Detect which cell encompasses the target text, then output its (x, y) center coordinate. 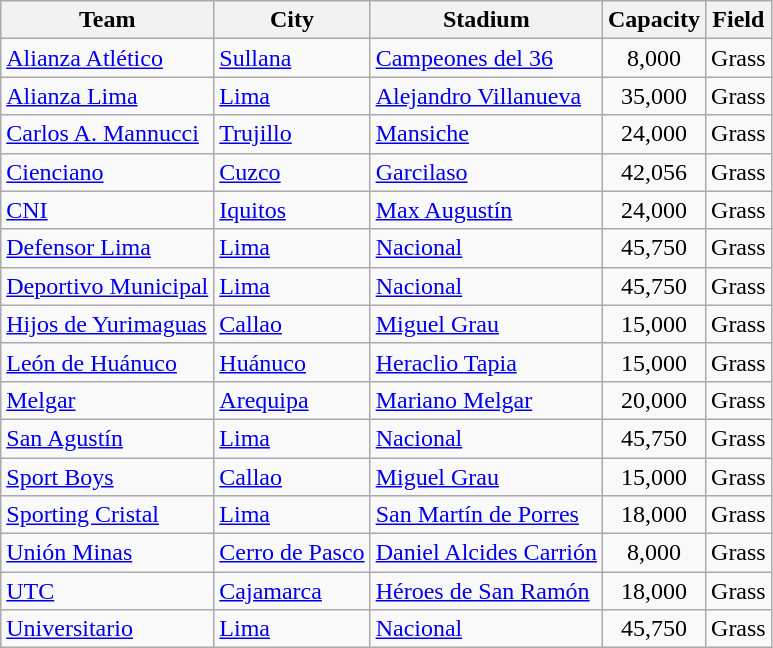
Cienciano (108, 172)
Max Augustín (486, 210)
Hijos de Yurimaguas (108, 324)
Alianza Lima (108, 96)
Field (739, 20)
Alianza Atlético (108, 58)
Garcilaso (486, 172)
Trujillo (292, 134)
Carlos A. Mannucci (108, 134)
Universitario (108, 629)
Deportivo Municipal (108, 286)
Huánuco (292, 362)
City (292, 20)
San Agustín (108, 438)
UTC (108, 591)
León de Huánuco (108, 362)
Sporting Cristal (108, 515)
Unión Minas (108, 553)
CNI (108, 210)
Alejandro Villanueva (486, 96)
35,000 (654, 96)
Sport Boys (108, 477)
San Martín de Porres (486, 515)
Melgar (108, 400)
Arequipa (292, 400)
Heraclio Tapia (486, 362)
Cajamarca (292, 591)
Sullana (292, 58)
Capacity (654, 20)
20,000 (654, 400)
Stadium (486, 20)
Mansiche (486, 134)
Cerro de Pasco (292, 553)
Team (108, 20)
Iquitos (292, 210)
42,056 (654, 172)
Cuzco (292, 172)
Defensor Lima (108, 248)
Héroes de San Ramón (486, 591)
Campeones del 36 (486, 58)
Daniel Alcides Carrión (486, 553)
Mariano Melgar (486, 400)
